Capture the cell that displays the provided text and extract its [x, y] central coordinate. 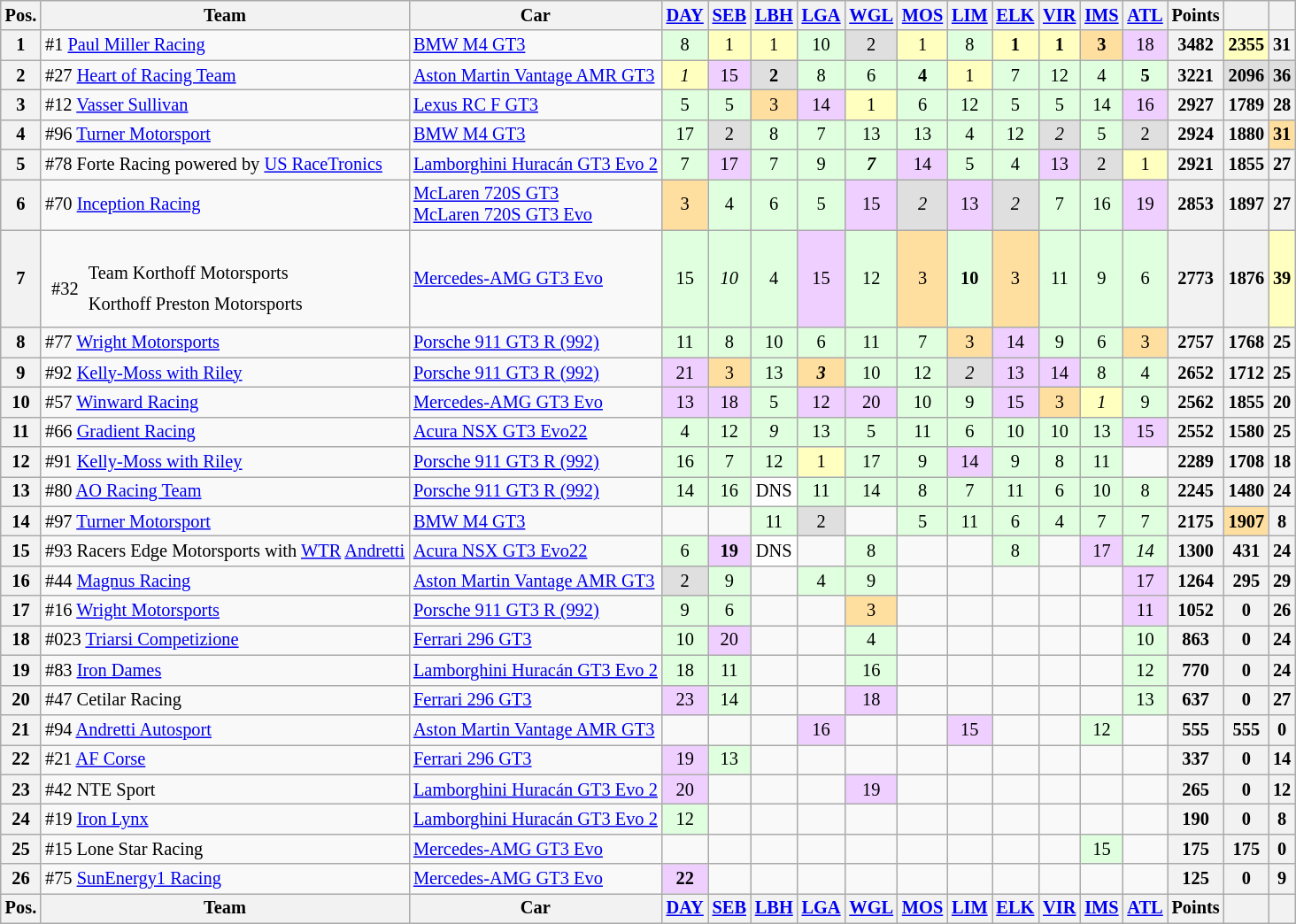
2289 [1196, 462]
1264 [1196, 581]
28 [1282, 104]
1876 [1246, 279]
1480 [1246, 491]
#96 Turner Motorsport [225, 135]
#1 Paul Miller Racing [225, 45]
#78 Forte Racing powered by US RaceTronics [225, 165]
#75 SunEnergy1 Racing [225, 879]
2773 [1196, 279]
2562 [1196, 402]
1880 [1246, 135]
2245 [1196, 491]
#12 Vasser Sullivan [225, 104]
Lexus RC F GT3 [536, 104]
1052 [1196, 611]
1897 [1246, 204]
#32 Team Korthoff Motorsports Korthoff Preston Motorsports [225, 279]
39 [1282, 279]
#97 Turner Motorsport [225, 521]
Korthoff Preston Motorsports [196, 304]
#42 NTE Sport [225, 789]
2652 [1196, 373]
190 [1196, 819]
3482 [1196, 45]
3221 [1196, 75]
2757 [1196, 343]
770 [1196, 670]
2927 [1196, 104]
2924 [1196, 135]
#77 Wright Motorsports [225, 343]
2853 [1196, 204]
#57 Winward Racing [225, 402]
337 [1196, 759]
#21 AF Corse [225, 759]
#91 Kelly-Moss with Riley [225, 462]
#66 Gradient Racing [225, 432]
#94 Andretti Autosport [225, 729]
1712 [1246, 373]
1580 [1246, 432]
#70 Inception Racing [225, 204]
1907 [1246, 521]
36 [1282, 75]
#023 Triarsi Competizione [225, 640]
637 [1196, 700]
#27 Heart of Racing Team [225, 75]
Team Korthoff Motorsports [196, 273]
2355 [1246, 45]
295 [1246, 581]
#16 Wright Motorsports [225, 611]
#44 Magnus Racing [225, 581]
#15 Lone Star Racing [225, 849]
#83 Iron Dames [225, 670]
29 [1282, 581]
431 [1246, 551]
1789 [1246, 104]
1768 [1246, 343]
863 [1196, 640]
125 [1196, 879]
1708 [1246, 462]
2552 [1196, 432]
#80 AO Racing Team [225, 491]
#47 Cetilar Racing [225, 700]
2921 [1196, 165]
#93 Racers Edge Motorsports with WTR Andretti [225, 551]
2096 [1246, 75]
McLaren 720S GT3 McLaren 720S GT3 Evo [536, 204]
#32 [66, 289]
#92 Kelly-Moss with Riley [225, 373]
1300 [1196, 551]
2175 [1196, 521]
265 [1196, 789]
#19 Iron Lynx [225, 819]
